Find where the given text appears and provide that cell's center as [X, Y] coordinate. 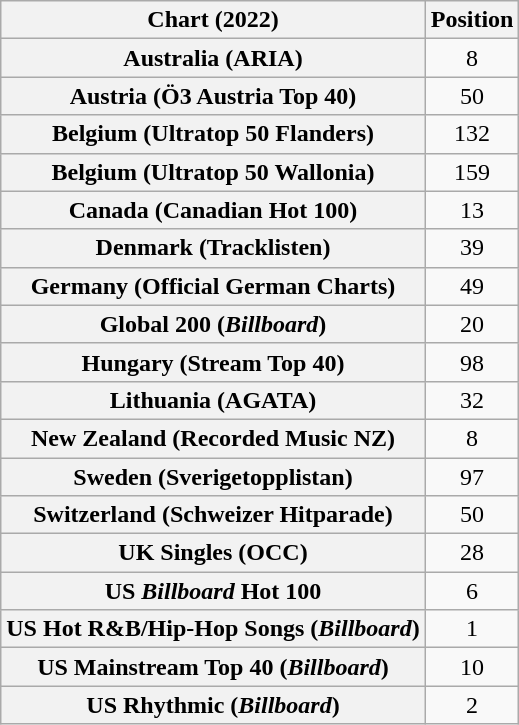
6 [472, 591]
Sweden (Sverigetopplistan) [213, 477]
Belgium (Ultratop 50 Wallonia) [213, 172]
Hungary (Stream Top 40) [213, 362]
Lithuania (AGATA) [213, 400]
49 [472, 286]
Germany (Official German Charts) [213, 286]
US Mainstream Top 40 (Billboard) [213, 667]
1 [472, 629]
Canada (Canadian Hot 100) [213, 210]
US Hot R&B/Hip-Hop Songs (Billboard) [213, 629]
97 [472, 477]
13 [472, 210]
Switzerland (Schweizer Hitparade) [213, 515]
Global 200 (Billboard) [213, 324]
20 [472, 324]
Belgium (Ultratop 50 Flanders) [213, 134]
Australia (ARIA) [213, 58]
98 [472, 362]
Austria (Ö3 Austria Top 40) [213, 96]
39 [472, 248]
UK Singles (OCC) [213, 553]
2 [472, 705]
132 [472, 134]
28 [472, 553]
US Billboard Hot 100 [213, 591]
Chart (2022) [213, 20]
New Zealand (Recorded Music NZ) [213, 438]
Position [472, 20]
US Rhythmic (Billboard) [213, 705]
Denmark (Tracklisten) [213, 248]
159 [472, 172]
32 [472, 400]
10 [472, 667]
